Determine the [x, y] coordinate at the center of the cell enclosing the given text.  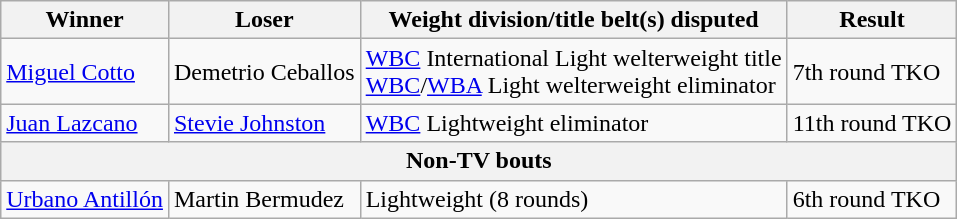
Non-TV bouts [479, 161]
Urbano Antillón [85, 199]
Juan Lazcano [85, 123]
WBC International Light welterweight titleWBC/WBA Light welterweight eliminator [574, 72]
Miguel Cotto [85, 72]
Result [872, 20]
Stevie Johnston [264, 123]
Lightweight (8 rounds) [574, 199]
6th round TKO [872, 199]
11th round TKO [872, 123]
WBC Lightweight eliminator [574, 123]
Loser [264, 20]
Winner [85, 20]
7th round TKO [872, 72]
Demetrio Ceballos [264, 72]
Weight division/title belt(s) disputed [574, 20]
Martin Bermudez [264, 199]
